Capture the cell that displays the provided text and extract its (x, y) central coordinate. 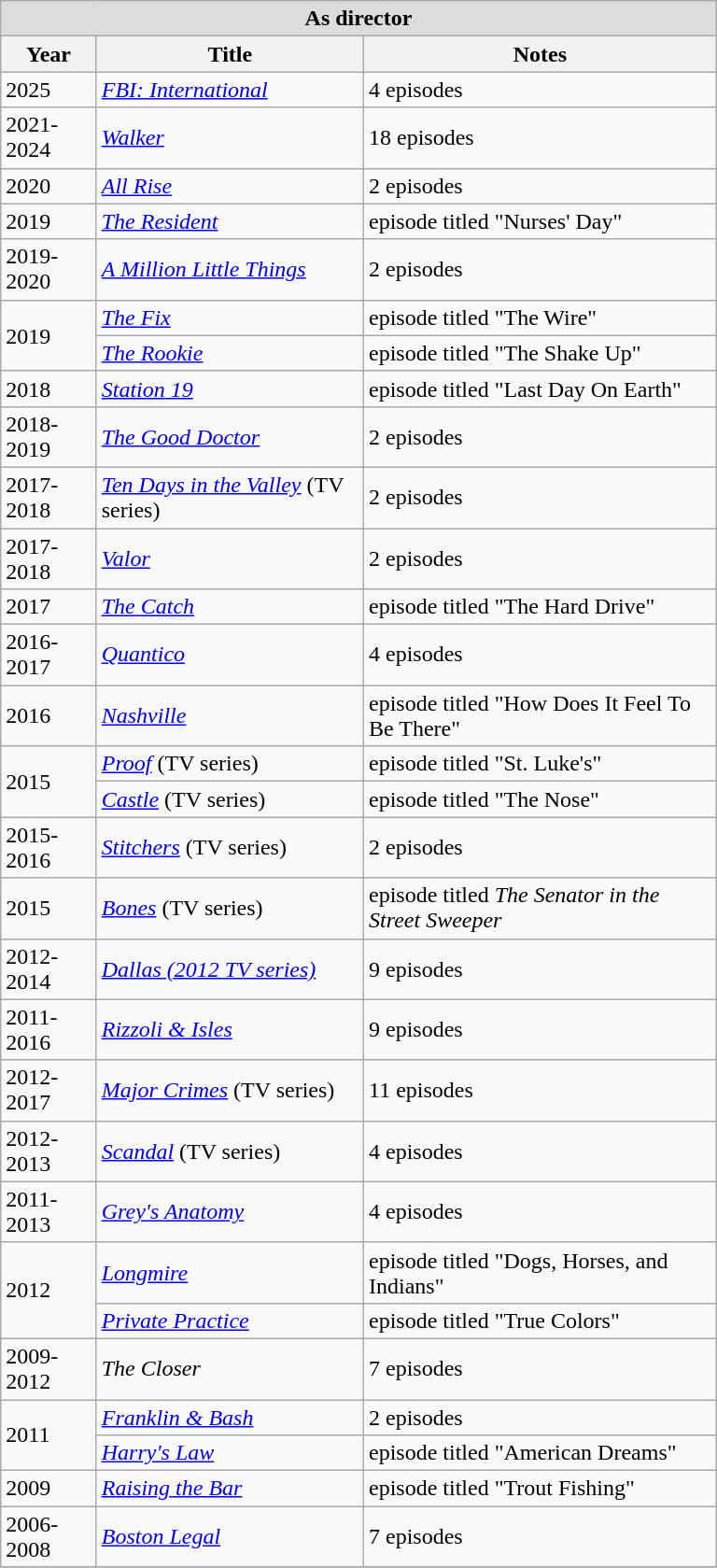
episode titled "American Dreams" (541, 1453)
Castle (TV series) (230, 799)
Bones (TV series) (230, 908)
As director (358, 19)
Proof (TV series) (230, 764)
episode titled "The Wire" (541, 318)
Notes (541, 54)
Ten Days in the Valley (TV series) (230, 497)
FBI: International (230, 90)
2021-2024 (49, 138)
episode titled "The Hard Drive" (541, 607)
2019-2020 (49, 269)
episode titled "The Shake Up" (541, 353)
2020 (49, 186)
A Million Little Things (230, 269)
2015-2016 (49, 848)
The Fix (230, 318)
11 episodes (541, 1091)
Rizzoli & Isles (230, 1029)
2012-2013 (49, 1151)
The Resident (230, 221)
Nashville (230, 715)
2018-2019 (49, 437)
episode titled "St. Luke's" (541, 764)
Boston Legal (230, 1537)
2016 (49, 715)
2009 (49, 1489)
episode titled "The Nose" (541, 799)
2012-2017 (49, 1091)
2016-2017 (49, 656)
2017 (49, 607)
Stitchers (TV series) (230, 848)
Major Crimes (TV series) (230, 1091)
episode titled "True Colors" (541, 1321)
2006-2008 (49, 1537)
2012-2014 (49, 969)
Longmire (230, 1272)
Station 19 (230, 388)
Quantico (230, 656)
18 episodes (541, 138)
2011-2013 (49, 1212)
Dallas (2012 TV series) (230, 969)
episode titled "How Does It Feel To Be There" (541, 715)
episode titled "Last Day On Earth" (541, 388)
Raising the Bar (230, 1489)
Harry's Law (230, 1453)
Title (230, 54)
Scandal (TV series) (230, 1151)
Franklin & Bash (230, 1417)
Year (49, 54)
The Rookie (230, 353)
2011 (49, 1434)
episode titled "Trout Fishing" (541, 1489)
2009-2012 (49, 1369)
2011-2016 (49, 1029)
The Catch (230, 607)
The Closer (230, 1369)
episode titled The Senator in the Street Sweeper (541, 908)
Private Practice (230, 1321)
2012 (49, 1291)
Valor (230, 558)
2025 (49, 90)
episode titled "Nurses' Day" (541, 221)
Grey's Anatomy (230, 1212)
2018 (49, 388)
Walker (230, 138)
All Rise (230, 186)
episode titled "Dogs, Horses, and Indians" (541, 1272)
The Good Doctor (230, 437)
